Capture the cell that displays the provided text and extract its (x, y) central coordinate. 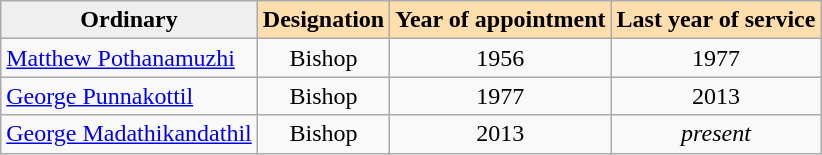
Last year of service (716, 20)
Designation (323, 20)
George Punnakottil (130, 96)
Matthew Pothanamuzhi (130, 58)
Year of appointment (500, 20)
1956 (500, 58)
present (716, 134)
George Madathikandathil (130, 134)
Ordinary (130, 20)
